Output the [x, y] coordinate of the center of the cell containing the given text.  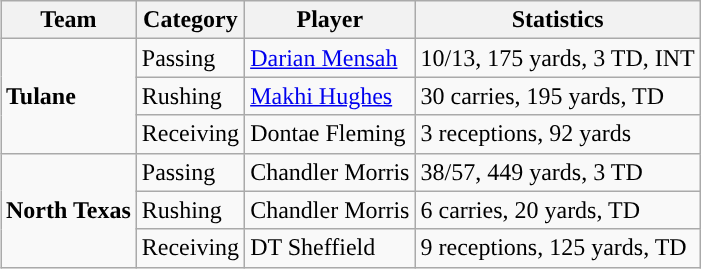
DT Sheffield [330, 248]
38/57, 449 yards, 3 TD [558, 172]
North Texas [68, 210]
Makhi Hughes [330, 96]
9 receptions, 125 yards, TD [558, 248]
Player [330, 20]
Category [190, 20]
Darian Mensah [330, 58]
6 carries, 20 yards, TD [558, 210]
Statistics [558, 20]
30 carries, 195 yards, TD [558, 96]
3 receptions, 92 yards [558, 134]
Tulane [68, 96]
Team [68, 20]
10/13, 175 yards, 3 TD, INT [558, 58]
Dontae Fleming [330, 134]
